Provide the [X, Y] coordinate of the cell's center where the given text is located.  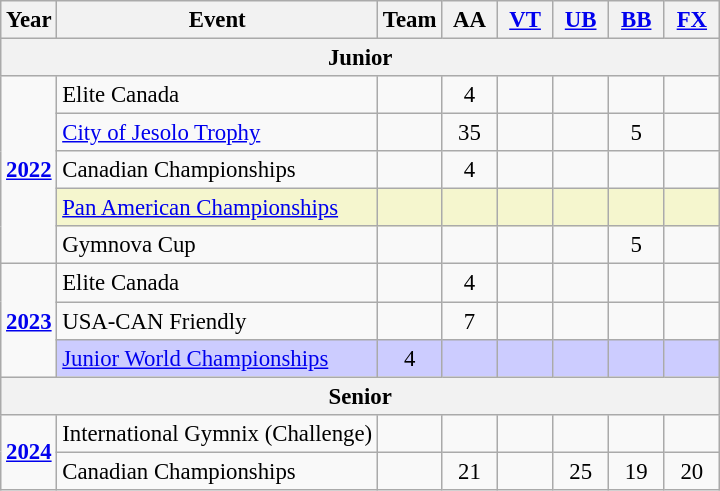
2022 [29, 170]
Event [218, 20]
FX [692, 20]
Gymnova Cup [218, 245]
Year [29, 20]
20 [692, 471]
2024 [29, 452]
25 [581, 471]
35 [470, 133]
21 [470, 471]
VT [525, 20]
Pan American Championships [218, 208]
USA-CAN Friendly [218, 321]
International Gymnix (Challenge) [218, 433]
19 [636, 471]
City of Jesolo Trophy [218, 133]
Team [409, 20]
Senior [360, 396]
AA [470, 20]
7 [470, 321]
UB [581, 20]
2023 [29, 320]
Junior [360, 58]
BB [636, 20]
Junior World Championships [218, 358]
